Search for the cell housing the specified text and yield its (x, y) center coordinate. 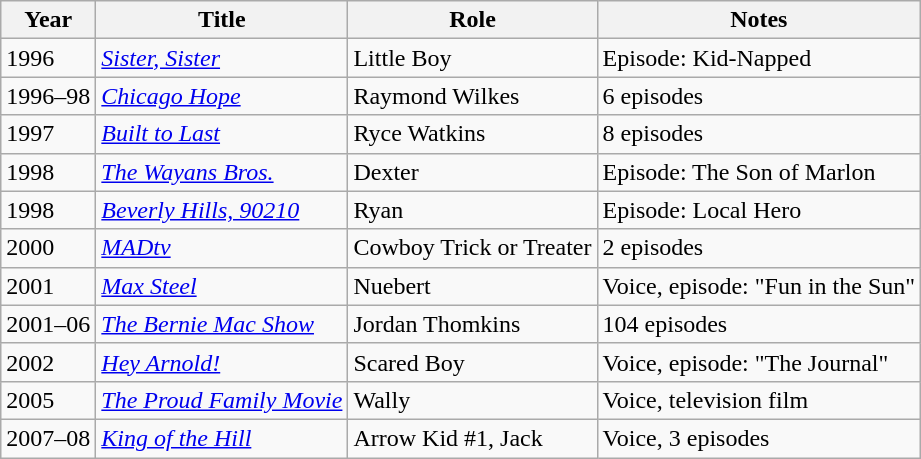
The Bernie Mac Show (222, 324)
Chicago Hope (222, 96)
Ryan (472, 210)
Little Boy (472, 58)
Episode: Local Hero (759, 210)
MADtv (222, 248)
Role (472, 20)
Year (48, 20)
Title (222, 20)
1996 (48, 58)
Nuebert (472, 286)
Raymond Wilkes (472, 96)
Voice, television film (759, 400)
Voice, 3 episodes (759, 438)
The Wayans Bros. (222, 172)
Notes (759, 20)
2007–08 (48, 438)
Cowboy Trick or Treater (472, 248)
1997 (48, 134)
2002 (48, 362)
2001–06 (48, 324)
Episode: Kid-Napped (759, 58)
King of the Hill (222, 438)
Arrow Kid #1, Jack (472, 438)
2005 (48, 400)
Ryce Watkins (472, 134)
Built to Last (222, 134)
Scared Boy (472, 362)
1996–98 (48, 96)
Voice, episode: "The Journal" (759, 362)
104 episodes (759, 324)
Beverly Hills, 90210 (222, 210)
The Proud Family Movie (222, 400)
6 episodes (759, 96)
Sister, Sister (222, 58)
2000 (48, 248)
Episode: The Son of Marlon (759, 172)
2001 (48, 286)
Voice, episode: "Fun in the Sun" (759, 286)
2 episodes (759, 248)
8 episodes (759, 134)
Max Steel (222, 286)
Dexter (472, 172)
Wally (472, 400)
Hey Arnold! (222, 362)
Jordan Thomkins (472, 324)
